Determine the [X, Y] coordinate at the center of the cell enclosing the given text.  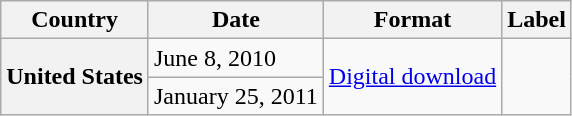
January 25, 2011 [236, 96]
Date [236, 20]
United States [75, 77]
Digital download [412, 77]
Label [537, 20]
Format [412, 20]
June 8, 2010 [236, 58]
Country [75, 20]
